Identify which cell holds the provided text, then report its [x, y] central coordinate. 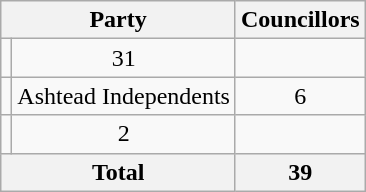
39 [300, 172]
Party [118, 20]
Councillors [300, 20]
31 [124, 58]
Total [118, 172]
Ashtead Independents [124, 96]
6 [300, 96]
2 [124, 134]
